Pinpoint the cell where the given text exists, returning its [X, Y] midpoint coordinate. 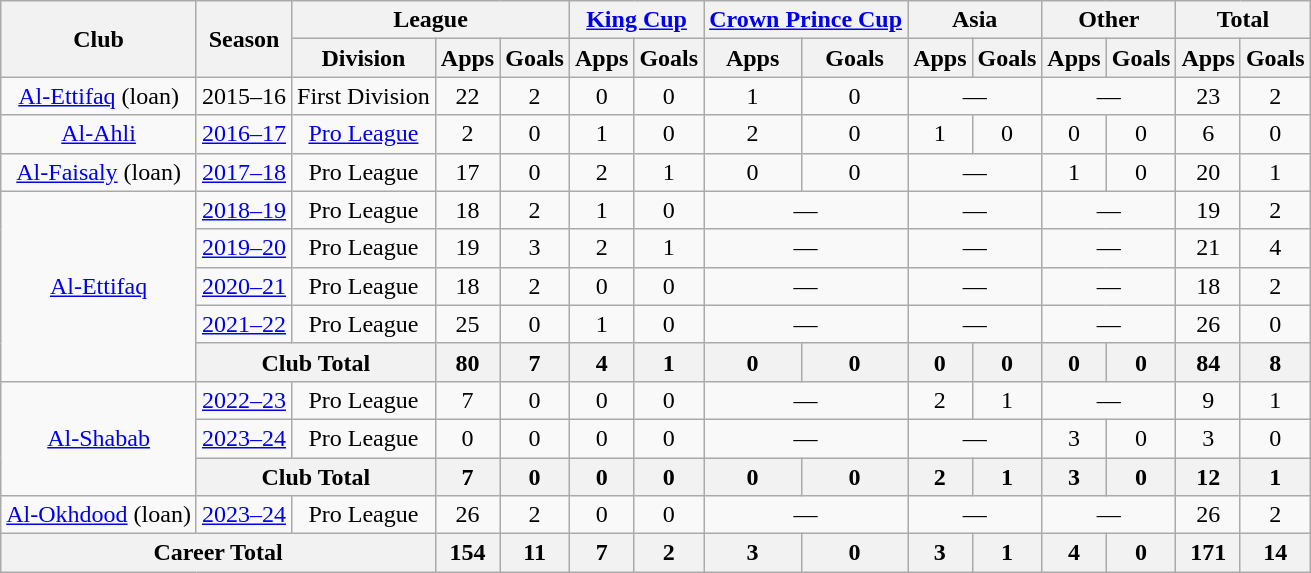
Al-Ahli [99, 134]
First Division [364, 96]
17 [467, 172]
84 [1208, 362]
14 [1275, 553]
Al-Okhdood (loan) [99, 515]
Club [99, 39]
Al-Shabab [99, 438]
2021–22 [244, 324]
2016–17 [244, 134]
12 [1208, 477]
Asia [975, 20]
21 [1208, 248]
King Cup [636, 20]
Career Total [218, 553]
20 [1208, 172]
6 [1208, 134]
Al-Ettifaq [99, 286]
Total [1243, 20]
171 [1208, 553]
2017–18 [244, 172]
Crown Prince Cup [806, 20]
2022–23 [244, 400]
22 [467, 96]
80 [467, 362]
Al-Ettifaq (loan) [99, 96]
11 [535, 553]
2015–16 [244, 96]
2020–21 [244, 286]
23 [1208, 96]
League [431, 20]
2018–19 [244, 210]
154 [467, 553]
Division [364, 58]
Al-Faisaly (loan) [99, 172]
9 [1208, 400]
8 [1275, 362]
Other [1109, 20]
25 [467, 324]
Season [244, 39]
2019–20 [244, 248]
